Scan for the cell matching the given text and deliver its [x, y] coordinate at center. 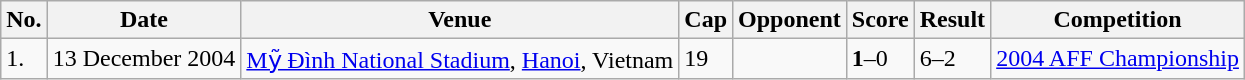
2004 AFF Championship [1118, 59]
1. [24, 59]
Date [144, 20]
19 [706, 59]
Result [952, 20]
Mỹ Đình National Stadium, Hanoi, Vietnam [460, 59]
Cap [706, 20]
13 December 2004 [144, 59]
Opponent [790, 20]
Score [880, 20]
6–2 [952, 59]
No. [24, 20]
1–0 [880, 59]
Venue [460, 20]
Competition [1118, 20]
